For the text-containing cell, return its midpoint in [x, y] coordinate format. 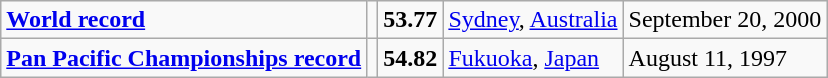
Sydney, Australia [533, 20]
53.77 [410, 20]
September 20, 2000 [725, 20]
Pan Pacific Championships record [184, 58]
Fukuoka, Japan [533, 58]
August 11, 1997 [725, 58]
World record [184, 20]
54.82 [410, 58]
